Determine the [x, y] coordinate at the center of the cell enclosing the given text.  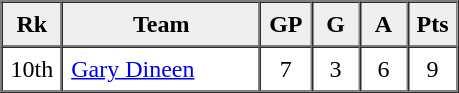
3 [336, 68]
Pts [433, 24]
Rk [32, 24]
Gary Dineen [161, 68]
9 [433, 68]
6 [384, 68]
A [384, 24]
G [336, 24]
7 [286, 68]
GP [286, 24]
Team [161, 24]
10th [32, 68]
